Identify which cell holds the provided text, then report its (X, Y) central coordinate. 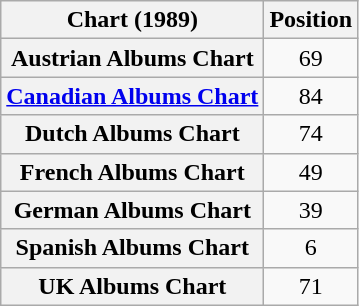
French Albums Chart (132, 172)
Spanish Albums Chart (132, 248)
UK Albums Chart (132, 286)
74 (311, 134)
Chart (1989) (132, 20)
84 (311, 96)
49 (311, 172)
Dutch Albums Chart (132, 134)
Austrian Albums Chart (132, 58)
6 (311, 248)
69 (311, 58)
German Albums Chart (132, 210)
Canadian Albums Chart (132, 96)
Position (311, 20)
71 (311, 286)
39 (311, 210)
